Return [x, y] of the center of cell containing provided text 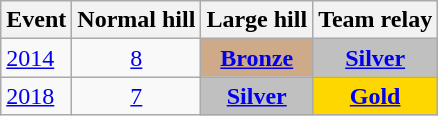
Bronze [257, 58]
Gold [376, 96]
Event [36, 20]
Normal hill [136, 20]
2018 [36, 96]
Large hill [257, 20]
7 [136, 96]
Team relay [376, 20]
2014 [36, 58]
8 [136, 58]
